Provide the [x, y] coordinate of the cell's center where the given text is located.  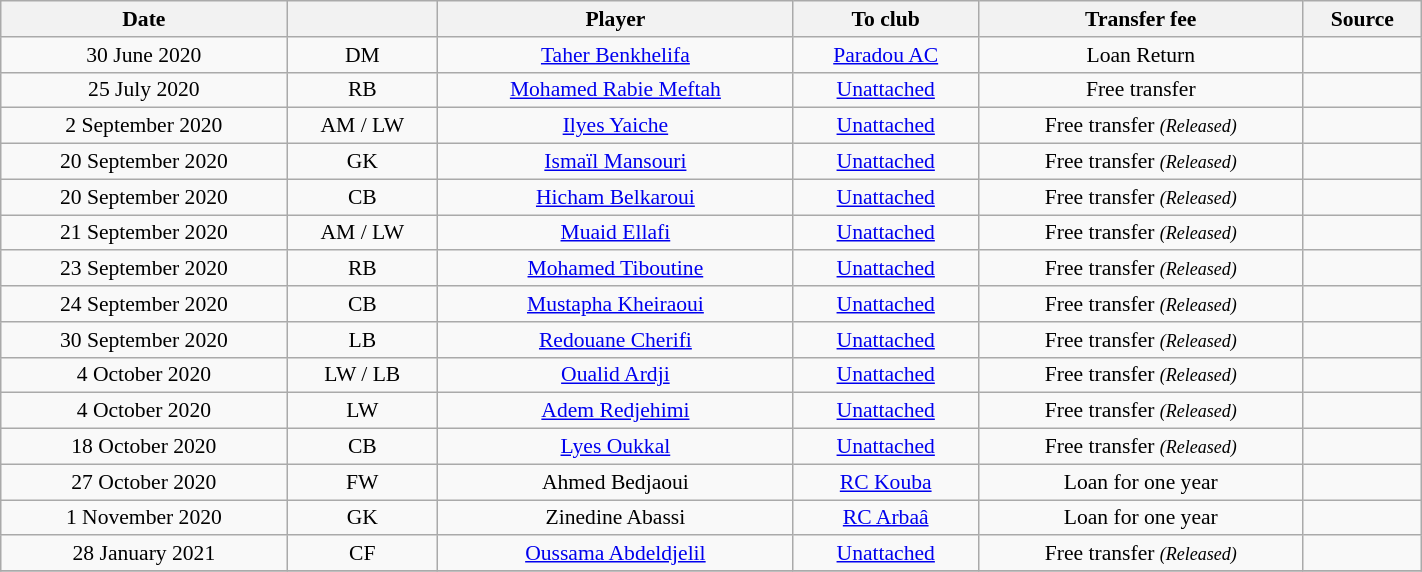
Mohamed Rabie Meftah [616, 90]
CF [362, 554]
RC Arbaâ [886, 518]
Transfer fee [1140, 19]
Mohamed Tiboutine [616, 269]
Oussama Abdeldjelil [616, 554]
Mustapha Kheiraoui [616, 304]
Lyes Oukkal [616, 447]
RC Kouba [886, 482]
Ahmed Bedjaoui [616, 482]
Date [144, 19]
Player [616, 19]
LW / LB [362, 375]
Loan Return [1140, 55]
Redouane Cherifi [616, 340]
To club [886, 19]
25 July 2020 [144, 90]
Zinedine Abassi [616, 518]
FW [362, 482]
Paradou AC [886, 55]
Free transfer [1140, 90]
1 November 2020 [144, 518]
27 October 2020 [144, 482]
18 October 2020 [144, 447]
Adem Redjehimi [616, 411]
Muaid Ellafi [616, 233]
30 June 2020 [144, 55]
Ilyes Yaiche [616, 126]
Ismaïl Mansouri [616, 162]
Hicham Belkaroui [616, 197]
LW [362, 411]
2 September 2020 [144, 126]
24 September 2020 [144, 304]
DM [362, 55]
Oualid Ardji [616, 375]
21 September 2020 [144, 233]
LB [362, 340]
Taher Benkhelifa [616, 55]
28 January 2021 [144, 554]
30 September 2020 [144, 340]
23 September 2020 [144, 269]
Source [1362, 19]
